Return [x, y] of the center of cell containing provided text 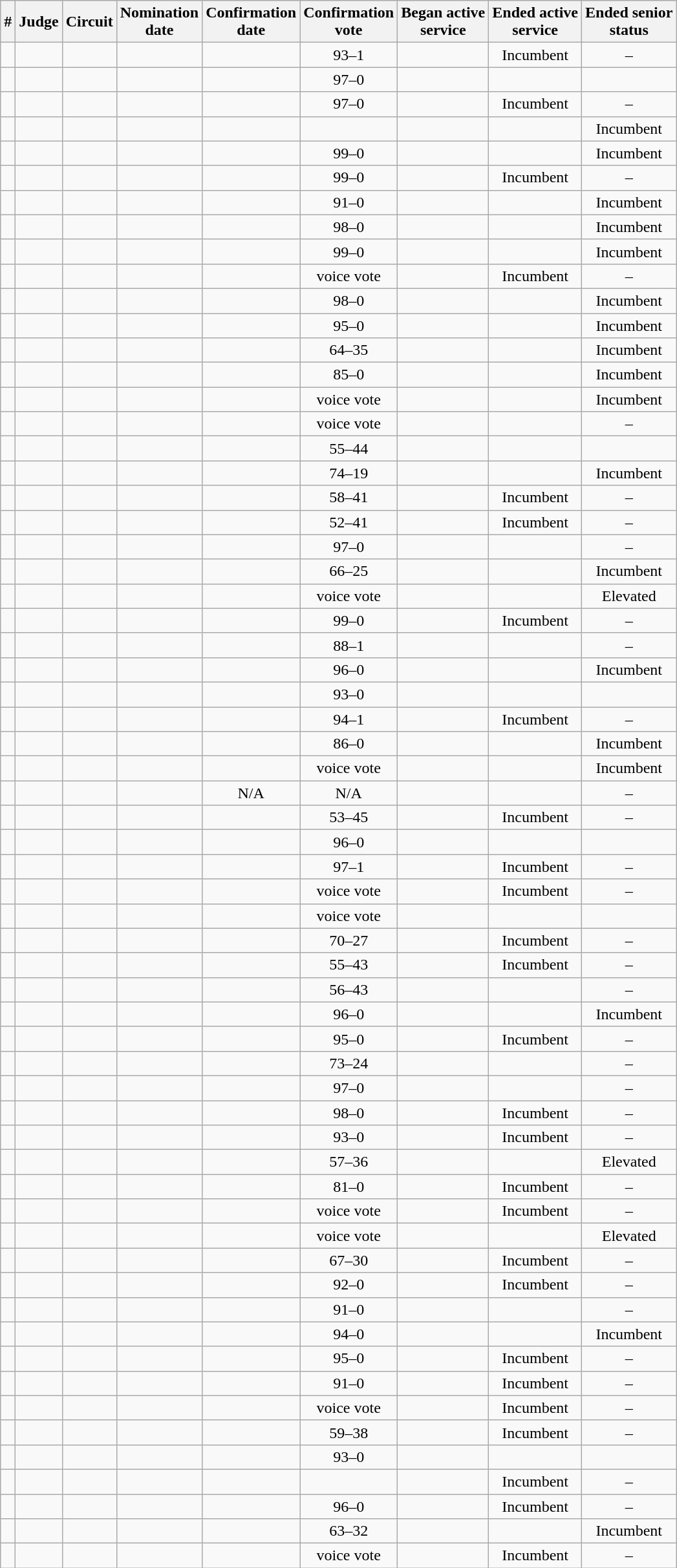
# [8, 22]
81–0 [349, 1187]
66–25 [349, 571]
58–41 [349, 498]
92–0 [349, 1285]
Circuit [89, 22]
74–19 [349, 473]
94–0 [349, 1334]
67–30 [349, 1260]
56–43 [349, 990]
Ended seniorstatus [629, 22]
86–0 [349, 744]
63–32 [349, 1531]
85–0 [349, 375]
70–27 [349, 940]
Began activeservice [444, 22]
94–1 [349, 719]
Confirmationdate [251, 22]
55–43 [349, 965]
73–24 [349, 1063]
Judge [39, 22]
59–38 [349, 1432]
53–45 [349, 818]
97–1 [349, 867]
57–36 [349, 1162]
64–35 [349, 350]
Ended activeservice [535, 22]
88–1 [349, 645]
93–1 [349, 55]
52–41 [349, 522]
Confirmationvote [349, 22]
Nominationdate [159, 22]
55–44 [349, 449]
